Detect which cell encompasses the target text, then output its (x, y) center coordinate. 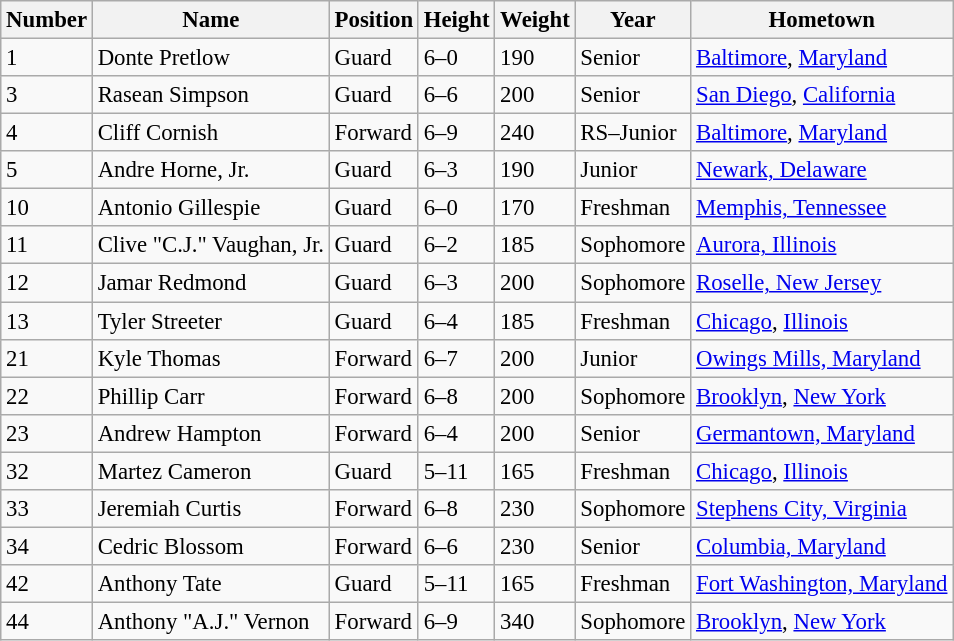
33 (47, 509)
23 (47, 433)
44 (47, 621)
Martez Cameron (210, 471)
3 (47, 95)
Anthony "A.J." Vernon (210, 621)
RS–Junior (633, 133)
Andre Horne, Jr. (210, 170)
Cedric Blossom (210, 546)
Anthony Tate (210, 584)
Rasean Simpson (210, 95)
Jamar Redmond (210, 283)
Cliff Cornish (210, 133)
San Diego, California (822, 95)
22 (47, 396)
Roselle, New Jersey (822, 283)
Clive "C.J." Vaughan, Jr. (210, 245)
Newark, Delaware (822, 170)
Donte Pretlow (210, 58)
Number (47, 20)
Fort Washington, Maryland (822, 584)
10 (47, 208)
42 (47, 584)
Stephens City, Virginia (822, 509)
Germantown, Maryland (822, 433)
11 (47, 245)
4 (47, 133)
Owings Mills, Maryland (822, 358)
Kyle Thomas (210, 358)
Jeremiah Curtis (210, 509)
13 (47, 321)
Andrew Hampton (210, 433)
170 (535, 208)
32 (47, 471)
Columbia, Maryland (822, 546)
Name (210, 20)
240 (535, 133)
6–7 (456, 358)
Antonio Gillespie (210, 208)
340 (535, 621)
5 (47, 170)
Hometown (822, 20)
34 (47, 546)
Position (374, 20)
Phillip Carr (210, 396)
21 (47, 358)
Year (633, 20)
Weight (535, 20)
Height (456, 20)
Tyler Streeter (210, 321)
Memphis, Tennessee (822, 208)
Aurora, Illinois (822, 245)
12 (47, 283)
6–2 (456, 245)
1 (47, 58)
